Determine the (x, y) coordinate at the center of the cell enclosing the given text.  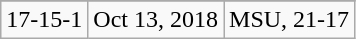
MSU, 21-17 (290, 20)
Oct 13, 2018 (156, 20)
17-15-1 (44, 20)
